Identify which cell holds the provided text, then report its (X, Y) central coordinate. 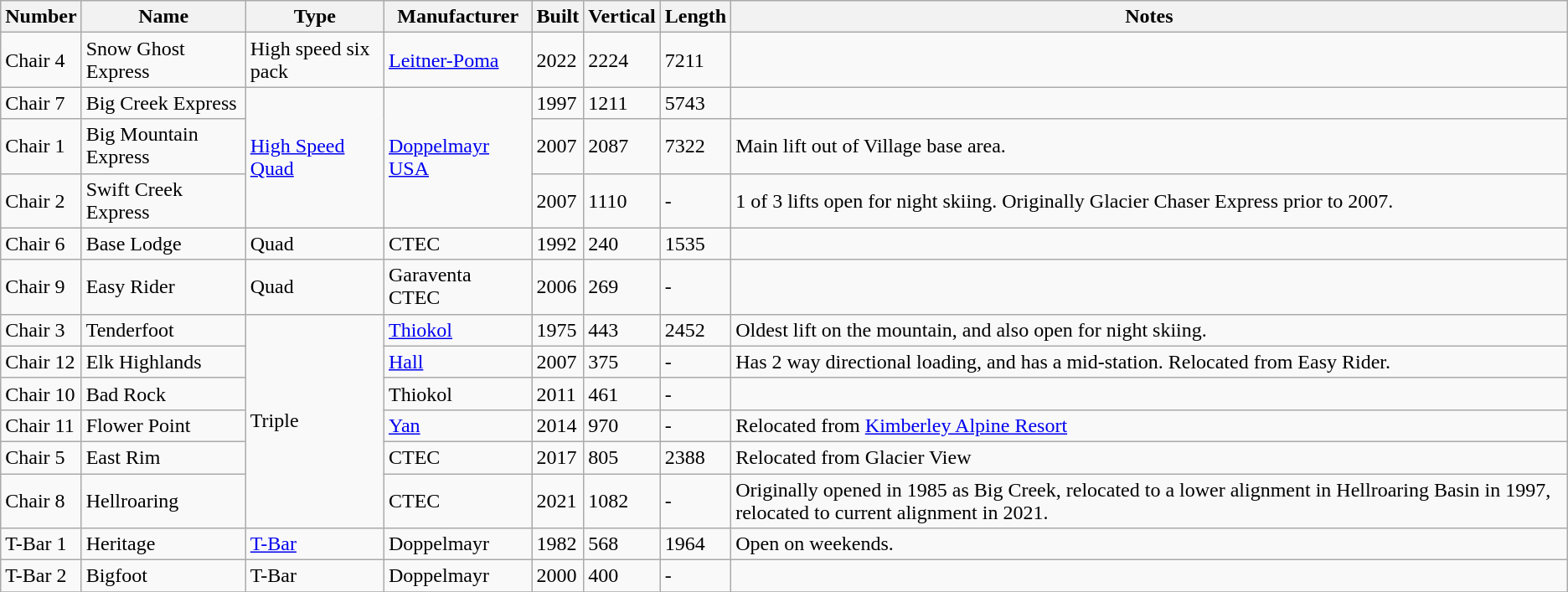
Flower Point (163, 425)
Chair 8 (41, 501)
443 (622, 330)
Relocated from Glacier View (1149, 457)
Originally opened in 1985 as Big Creek, relocated to a lower alignment in Hellroaring Basin in 1997, relocated to current alignment in 2021. (1149, 501)
Number (41, 17)
Big Mountain Express (163, 146)
Yan (458, 425)
2224 (622, 60)
2022 (558, 60)
970 (622, 425)
Type (315, 17)
269 (622, 286)
Built (558, 17)
1982 (558, 544)
1997 (558, 103)
T-Bar 2 (41, 576)
1082 (622, 501)
2006 (558, 286)
Base Lodge (163, 244)
Has 2 way directional loading, and has a mid-station. Relocated from Easy Rider. (1149, 362)
1964 (695, 544)
Leitner-Poma (458, 60)
Vertical (622, 17)
Easy Rider (163, 286)
1535 (695, 244)
2021 (558, 501)
Chair 11 (41, 425)
Chair 7 (41, 103)
Big Creek Express (163, 103)
High speed six pack (315, 60)
240 (622, 244)
Notes (1149, 17)
Chair 3 (41, 330)
568 (622, 544)
T-Bar 1 (41, 544)
Oldest lift on the mountain, and also open for night skiing. (1149, 330)
East Rim (163, 457)
Chair 2 (41, 201)
375 (622, 362)
2388 (695, 457)
1992 (558, 244)
Chair 9 (41, 286)
2087 (622, 146)
805 (622, 457)
Snow Ghost Express (163, 60)
Heritage (163, 544)
2014 (558, 425)
Manufacturer (458, 17)
400 (622, 576)
Main lift out of Village base area. (1149, 146)
Length (695, 17)
Chair 5 (41, 457)
Hellroaring (163, 501)
Bad Rock (163, 394)
7211 (695, 60)
Doppelmayr USA (458, 157)
Open on weekends. (1149, 544)
Tenderfoot (163, 330)
High Speed Quad (315, 157)
Name (163, 17)
1975 (558, 330)
7322 (695, 146)
2452 (695, 330)
1211 (622, 103)
Relocated from Kimberley Alpine Resort (1149, 425)
Chair 10 (41, 394)
5743 (695, 103)
Bigfoot (163, 576)
Hall (458, 362)
461 (622, 394)
2000 (558, 576)
Garaventa CTEC (458, 286)
1 of 3 lifts open for night skiing. Originally Glacier Chaser Express prior to 2007. (1149, 201)
2017 (558, 457)
Swift Creek Express (163, 201)
Triple (315, 420)
Chair 1 (41, 146)
Chair 6 (41, 244)
Chair 4 (41, 60)
Chair 12 (41, 362)
Elk Highlands (163, 362)
2011 (558, 394)
1110 (622, 201)
